For the text-containing cell, return its midpoint in (x, y) coordinate format. 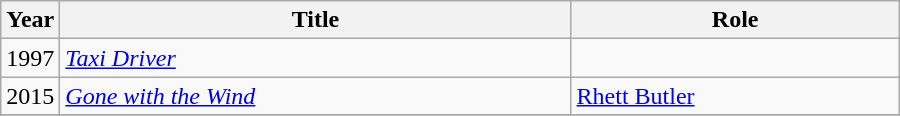
Role (735, 20)
Gone with the Wind (316, 96)
1997 (30, 58)
Year (30, 20)
Rhett Butler (735, 96)
Title (316, 20)
2015 (30, 96)
Taxi Driver (316, 58)
